For the text-containing cell, return its midpoint in [X, Y] coordinate format. 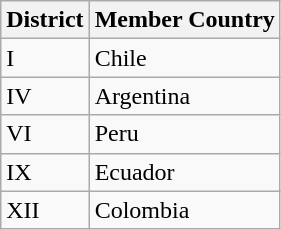
Argentina [184, 96]
IX [45, 172]
Ecuador [184, 172]
IV [45, 96]
Chile [184, 58]
District [45, 20]
Peru [184, 134]
XII [45, 210]
I [45, 58]
Colombia [184, 210]
Member Country [184, 20]
VI [45, 134]
